Scan for the cell matching the given text and deliver its [X, Y] coordinate at center. 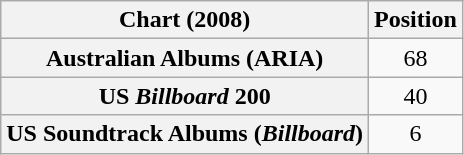
Position [416, 20]
US Billboard 200 [185, 96]
40 [416, 96]
US Soundtrack Albums (Billboard) [185, 134]
6 [416, 134]
Australian Albums (ARIA) [185, 58]
Chart (2008) [185, 20]
68 [416, 58]
